Capture the cell that displays the provided text and extract its [x, y] central coordinate. 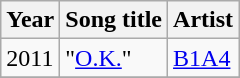
Song title [114, 20]
Artist [204, 20]
"O.K." [114, 58]
Year [30, 20]
2011 [30, 58]
B1A4 [204, 58]
